Find where the given text appears and provide that cell's center as [x, y] coordinate. 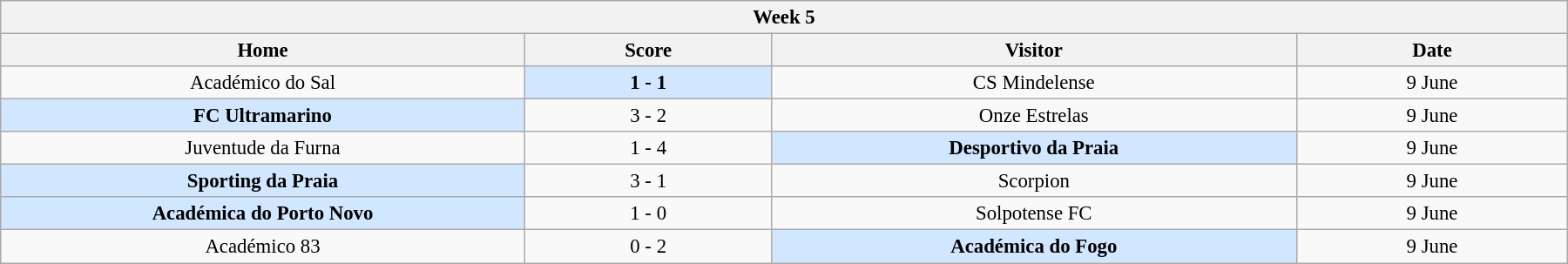
Académica do Fogo [1033, 247]
Juventude da Furna [263, 148]
1 - 4 [648, 148]
CS Mindelense [1033, 83]
Académico 83 [263, 247]
Week 5 [784, 17]
Home [263, 51]
0 - 2 [648, 247]
FC Ultramarino [263, 116]
Date [1432, 51]
Scorpion [1033, 181]
3 - 2 [648, 116]
Académica do Porto Novo [263, 213]
Visitor [1033, 51]
1 - 1 [648, 83]
Solpotense FC [1033, 213]
1 - 0 [648, 213]
Onze Estrelas [1033, 116]
Score [648, 51]
Desportivo da Praia [1033, 148]
Sporting da Praia [263, 181]
3 - 1 [648, 181]
Académico do Sal [263, 83]
